Scan for the cell matching the given text and deliver its [x, y] coordinate at center. 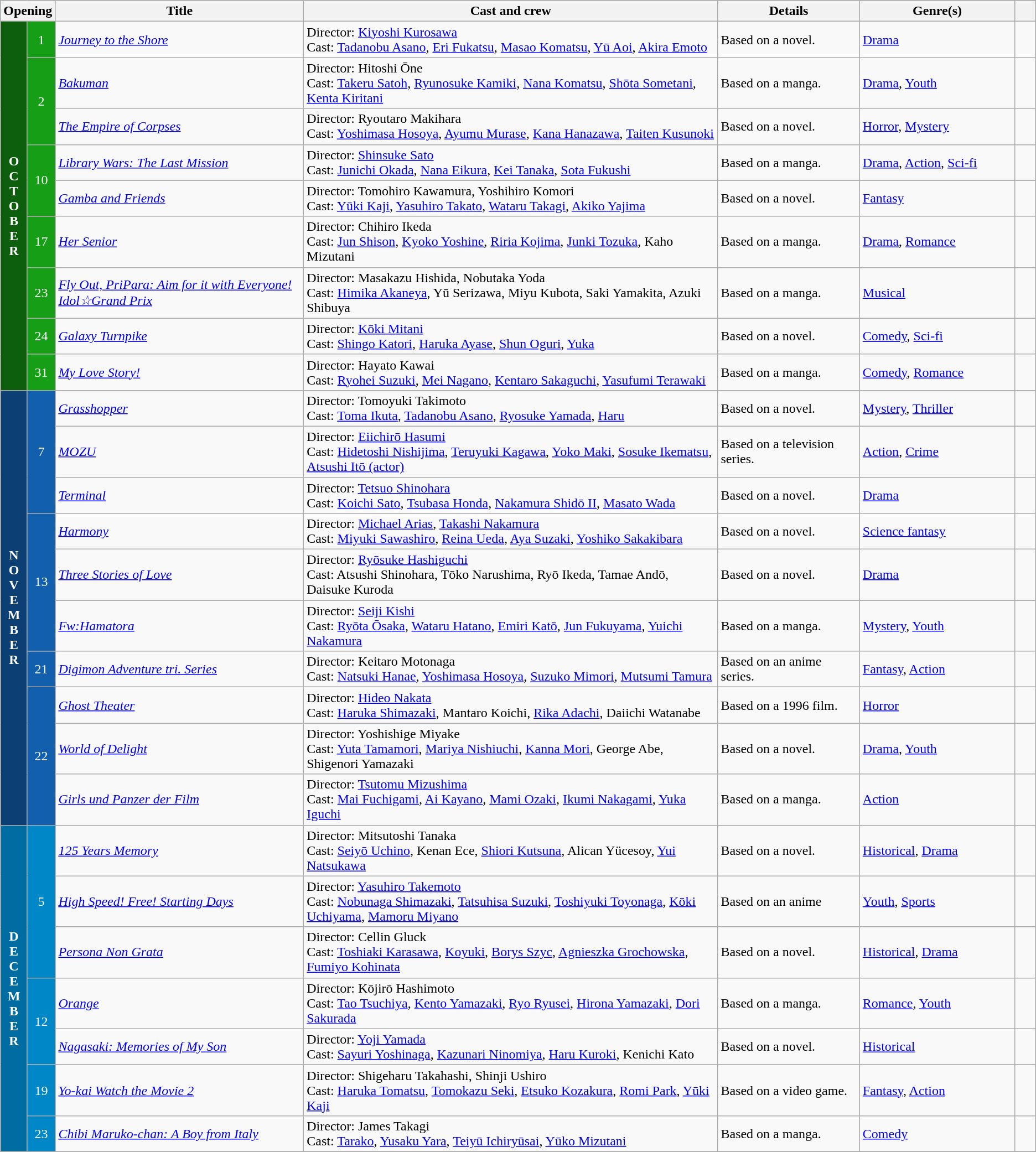
Drama, Action, Sci-fi [937, 163]
Director: Masakazu Hishida, Nobutaka Yoda Cast: Himika Akaneya, Yū Serizawa, Miyu Kubota, Saki Yamakita, Azuki Shibuya [511, 293]
12 [41, 1021]
Romance, Youth [937, 1003]
17 [41, 242]
Director: Kōki Mitani Cast: Shingo Katori, Haruka Ayase, Shun Oguri, Yuka [511, 336]
High Speed! Free! Starting Days [179, 901]
19 [41, 1090]
21 [41, 670]
24 [41, 336]
13 [41, 582]
Director: Tomoyuki Takimoto Cast: Toma Ikuta, Tadanobu Asano, Ryosuke Yamada, Haru [511, 408]
Grasshopper [179, 408]
31 [41, 372]
1 [41, 40]
Director: Ryōsuke Hashiguchi Cast: Atsushi Shinohara, Tōko Narushima, Ryō Ikeda, Tamae Andō, Daisuke Kuroda [511, 575]
DECEMBER [14, 988]
Science fantasy [937, 531]
Horror, Mystery [937, 126]
Nagasaki: Memories of My Son [179, 1047]
Musical [937, 293]
Director: Mitsutoshi Tanaka Cast: Seiyō Uchino, Kenan Ece, Shiori Kutsuna, Alican Yücesoy, Yui Natsukawa [511, 850]
Based on a video game. [789, 1090]
My Love Story! [179, 372]
World of Delight [179, 749]
Based on an anime series. [789, 670]
Director: Yoshishige Miyake Cast: Yuta Tamamori, Mariya Nishiuchi, Kanna Mori, George Abe, Shigenori Yamazaki [511, 749]
Action [937, 800]
Director: Eiichirō Hasumi Cast: Hidetoshi Nishijima, Teruyuki Kagawa, Yoko Maki, Sosuke Ikematsu, Atsushi Itō (actor) [511, 452]
Ghost Theater [179, 705]
Bakuman [179, 83]
Library Wars: The Last Mission [179, 163]
Fantasy [937, 198]
Three Stories of Love [179, 575]
Director: Shigeharu Takahashi, Shinji Ushiro Cast: Haruka Tomatsu, Tomokazu Seki, Etsuko Kozakura, Romi Park, Yūki Kaji [511, 1090]
Historical [937, 1047]
Title [179, 11]
Comedy, Romance [937, 372]
Director: Shinsuke Sato Cast: Junichi Okada, Nana Eikura, Kei Tanaka, Sota Fukushi [511, 163]
Director: Chihiro Ikeda Cast: Jun Shison, Kyoko Yoshine, Riria Kojima, Junki Tozuka, Kaho Mizutani [511, 242]
Details [789, 11]
Journey to the Shore [179, 40]
Director: Kōjirō Hashimoto Cast: Tao Tsuchiya, Kento Yamazaki, Ryo Ryusei, Hirona Yamazaki, Dori Sakurada [511, 1003]
Comedy [937, 1133]
Galaxy Turnpike [179, 336]
Yo-kai Watch the Movie 2 [179, 1090]
Director: Yoji Yamada Cast: Sayuri Yoshinaga, Kazunari Ninomiya, Haru Kuroki, Kenichi Kato [511, 1047]
Director: Kiyoshi Kurosawa Cast: Tadanobu Asano, Eri Fukatsu, Masao Komatsu, Yū Aoi, Akira Emoto [511, 40]
Girls und Panzer der Film [179, 800]
Digimon Adventure tri. Series [179, 670]
Director: Yasuhiro Takemoto Cast: Nobunaga Shimazaki, Tatsuhisa Suzuki, Toshiyuki Toyonaga, Kōki Uchiyama, Mamoru Miyano [511, 901]
Terminal [179, 495]
Mystery, Youth [937, 626]
Mystery, Thriller [937, 408]
Youth, Sports [937, 901]
Based on a television series. [789, 452]
Orange [179, 1003]
Director: Seiji Kishi Cast: Ryōta Ōsaka, Wataru Hatano, Emiri Katō, Jun Fukuyama, Yuichi Nakamura [511, 626]
MOZU [179, 452]
Comedy, Sci-fi [937, 336]
Director: Michael Arias, Takashi Nakamura Cast: Miyuki Sawashiro, Reina Ueda, Aya Suzaki, Yoshiko Sakakibara [511, 531]
Gamba and Friends [179, 198]
Her Senior [179, 242]
10 [41, 180]
5 [41, 901]
Director: James Takagi Cast: Tarako, Yusaku Yara, Teiyū Ichiryūsai, Yūko Mizutani [511, 1133]
2 [41, 101]
Director: Tomohiro Kawamura, Yoshihiro Komori Cast: Yūki Kaji, Yasuhiro Takato, Wataru Takagi, Akiko Yajima [511, 198]
Director: Cellin Gluck Cast: Toshiaki Karasawa, Koyuki, Borys Szyc, Agnieszka Grochowska, Fumiyo Kohinata [511, 952]
Based on an anime [789, 901]
Genre(s) [937, 11]
Horror [937, 705]
Director: Keitaro Motonaga Cast: Natsuki Hanae, Yoshimasa Hosoya, Suzuko Mimori, Mutsumi Tamura [511, 670]
The Empire of Corpses [179, 126]
7 [41, 452]
Director: Hideo Nakata Cast: Haruka Shimazaki, Mantaro Koichi, Rika Adachi, Daiichi Watanabe [511, 705]
Director: Tsutomu Mizushima Cast: Mai Fuchigami, Ai Kayano, Mami Ozaki, Ikumi Nakagami, Yuka Iguchi [511, 800]
Cast and crew [511, 11]
Director: Tetsuo Shinohara Cast: Koichi Sato, Tsubasa Honda, Nakamura Shidō II, Masato Wada [511, 495]
Drama, Romance [937, 242]
Harmony [179, 531]
NOVEMBER [14, 608]
Director: Ryoutaro Makihara Cast: Yoshimasa Hosoya, Ayumu Murase, Kana Hanazawa, Taiten Kusunoki [511, 126]
Based on a 1996 film. [789, 705]
Director: Hayato Kawai Cast: Ryohei Suzuki, Mei Nagano, Kentaro Sakaguchi, Yasufumi Terawaki [511, 372]
22 [41, 756]
Chibi Maruko-chan: A Boy from Italy [179, 1133]
Fly Out, PriPara: Aim for it with Everyone! Idol☆Grand Prix [179, 293]
Director: Hitoshi Ōne Cast: Takeru Satoh, Ryunosuke Kamiki, Nana Komatsu, Shōta Sometani, Kenta Kiritani [511, 83]
OCTOBER [14, 206]
Opening [28, 11]
Fw:Hamatora [179, 626]
Action, Crime [937, 452]
125 Years Memory [179, 850]
Persona Non Grata [179, 952]
